Extract the [x, y] coordinate from the center of the cell holding the provided text.  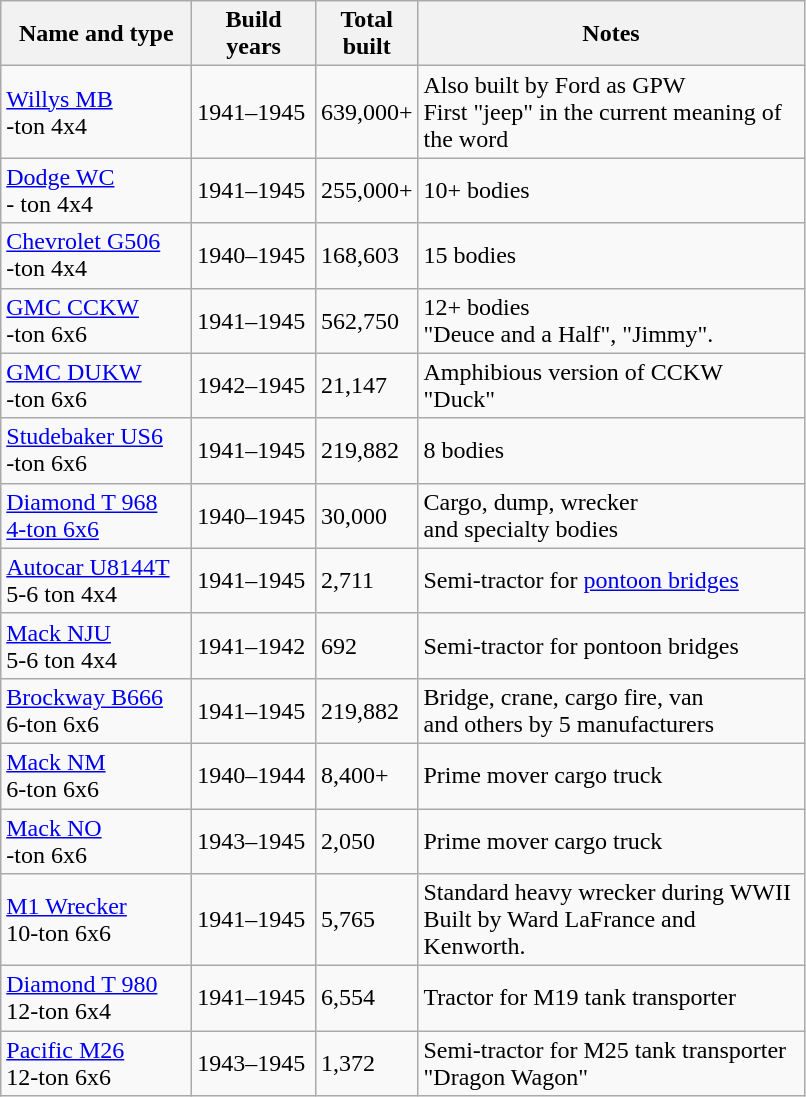
30,000 [366, 516]
Build years [254, 34]
Willys MB-ton 4x4 [96, 112]
Dodge WC- ton 4x4 [96, 190]
Studebaker US6-ton 6x6 [96, 450]
Pacific M2612-ton 6x6 [96, 1064]
Mack NJU5-6 ton 4x4 [96, 646]
Semi-tractor for M25 tank transporter"Dragon Wagon" [611, 1064]
Also built by Ford as GPWFirst "jeep" in the current meaning of the word [611, 112]
168,603 [366, 256]
Total built [366, 34]
Bridge, crane, cargo fire, vanand others by 5 manufacturers [611, 710]
Amphibious version of CCKW"Duck" [611, 386]
1942–1945 [254, 386]
255,000+ [366, 190]
GMC CCKW-ton 6x6 [96, 320]
Diamond T 9684-ton 6x6 [96, 516]
1941–1942 [254, 646]
1940–1944 [254, 776]
Diamond T 98012-ton 6x4 [96, 998]
M1 Wrecker10-ton 6x6 [96, 920]
Name and type [96, 34]
Mack NO-ton 6x6 [96, 840]
Standard heavy wrecker during WWIIBuilt by Ward LaFrance and Kenworth. [611, 920]
10+ bodies [611, 190]
GMC DUKW-ton 6x6 [96, 386]
8,400+ [366, 776]
12+ bodies"Deuce and a Half", "Jimmy". [611, 320]
2,711 [366, 580]
562,750 [366, 320]
5,765 [366, 920]
Mack NM6-ton 6x6 [96, 776]
Tractor for M19 tank transporter [611, 998]
Brockway B6666-ton 6x6 [96, 710]
Chevrolet G506-ton 4x4 [96, 256]
1,372 [366, 1064]
15 bodies [611, 256]
639,000+ [366, 112]
692 [366, 646]
21,147 [366, 386]
Autocar U8144T5-6 ton 4x4 [96, 580]
8 bodies [611, 450]
Cargo, dump, wreckerand specialty bodies [611, 516]
6,554 [366, 998]
Notes [611, 34]
2,050 [366, 840]
